Return [x, y] of the center of cell containing provided text 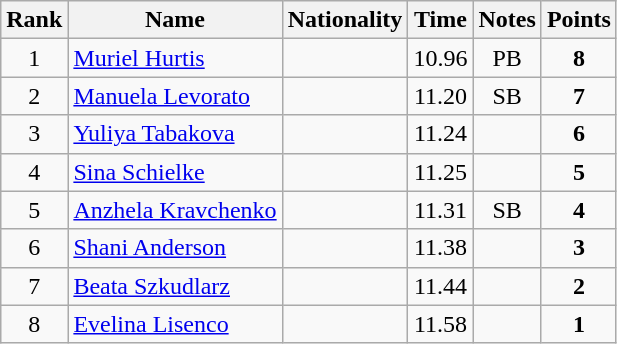
Beata Szkudlarz [175, 286]
Notes [507, 20]
Anzhela Kravchenko [175, 210]
Rank [34, 20]
Muriel Hurtis [175, 58]
Time [440, 20]
11.58 [440, 324]
Manuela Levorato [175, 96]
11.38 [440, 248]
PB [507, 58]
11.44 [440, 286]
11.20 [440, 96]
Name [175, 20]
11.24 [440, 134]
11.25 [440, 172]
Yuliya Tabakova [175, 134]
Shani Anderson [175, 248]
10.96 [440, 58]
Nationality [345, 20]
Evelina Lisenco [175, 324]
Points [578, 20]
Sina Schielke [175, 172]
11.31 [440, 210]
